Detect which cell encompasses the target text, then output its (x, y) center coordinate. 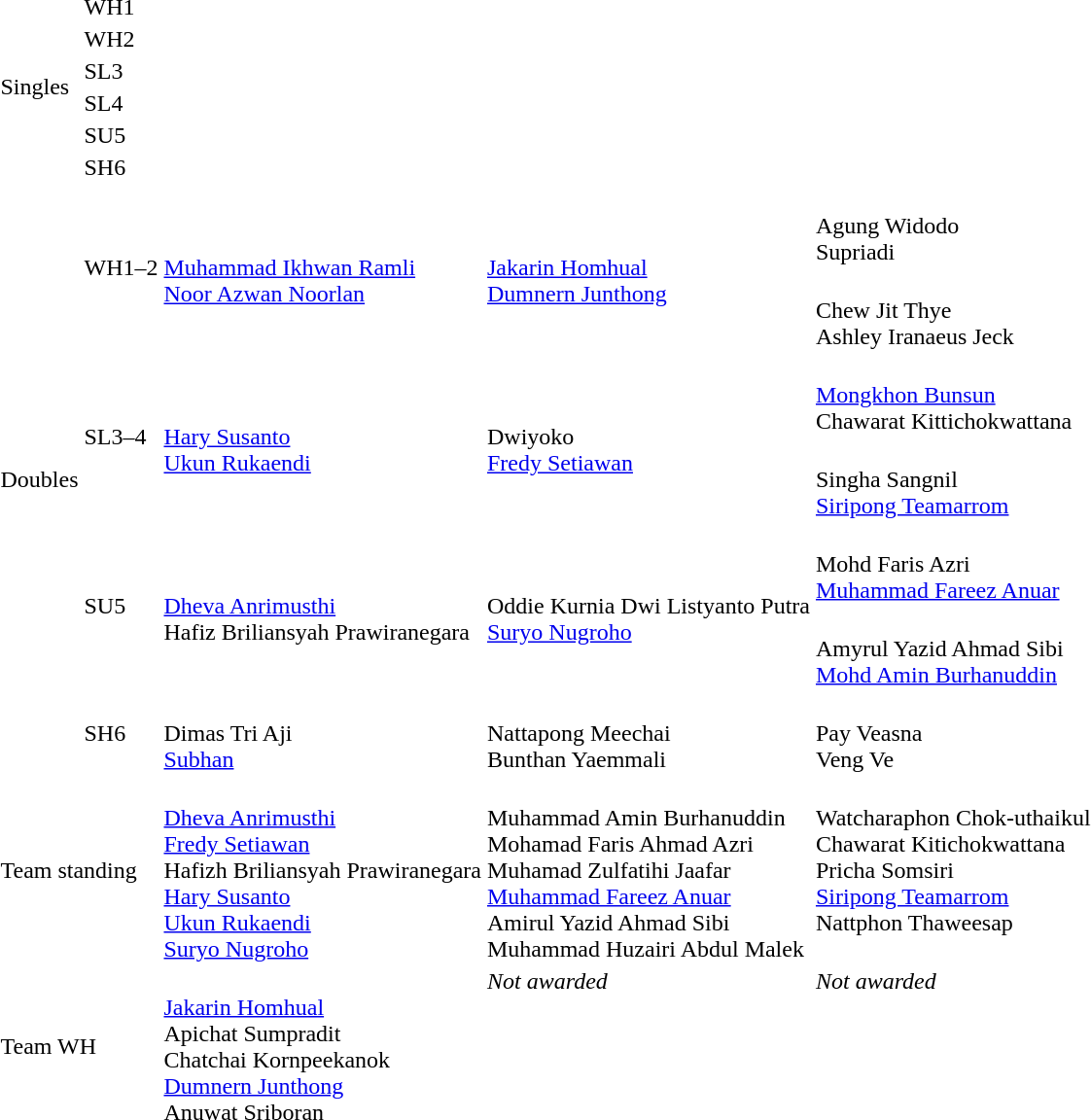
Jakarin HomhualDumnern Junthong (650, 268)
Dheva AnrimusthiFredy SetiawanHafizh Briliansyah PrawiranegaraHary SusantoUkun RukaendiSuryo Nugroho (323, 870)
Muhammad Amin BurhanuddinMohamad Faris Ahmad AzriMuhamad Zulfatihi JaafarMuhammad Fareez AnuarAmirul Yazid Ahmad SibiMuhammad Huzairi Abdul Malek (650, 870)
Dimas Tri AjiSubhan (323, 733)
Muhammad Ikhwan RamliNoor Azwan Noorlan (323, 268)
Hary SusantoUkun Rukaendi (323, 437)
WH1–2 (121, 268)
Dheva AnrimusthiHafiz Briliansyah Prawiranegara (323, 607)
DwiyokoFredy Setiawan (650, 437)
SL3–4 (121, 437)
SL3 (121, 71)
WH2 (121, 39)
SL4 (121, 103)
Oddie Kurnia Dwi Listyanto PutraSuryo Nugroho (650, 607)
Nattapong MeechaiBunthan Yaemmali (650, 733)
